Identify which cell holds the provided text, then report its (X, Y) central coordinate. 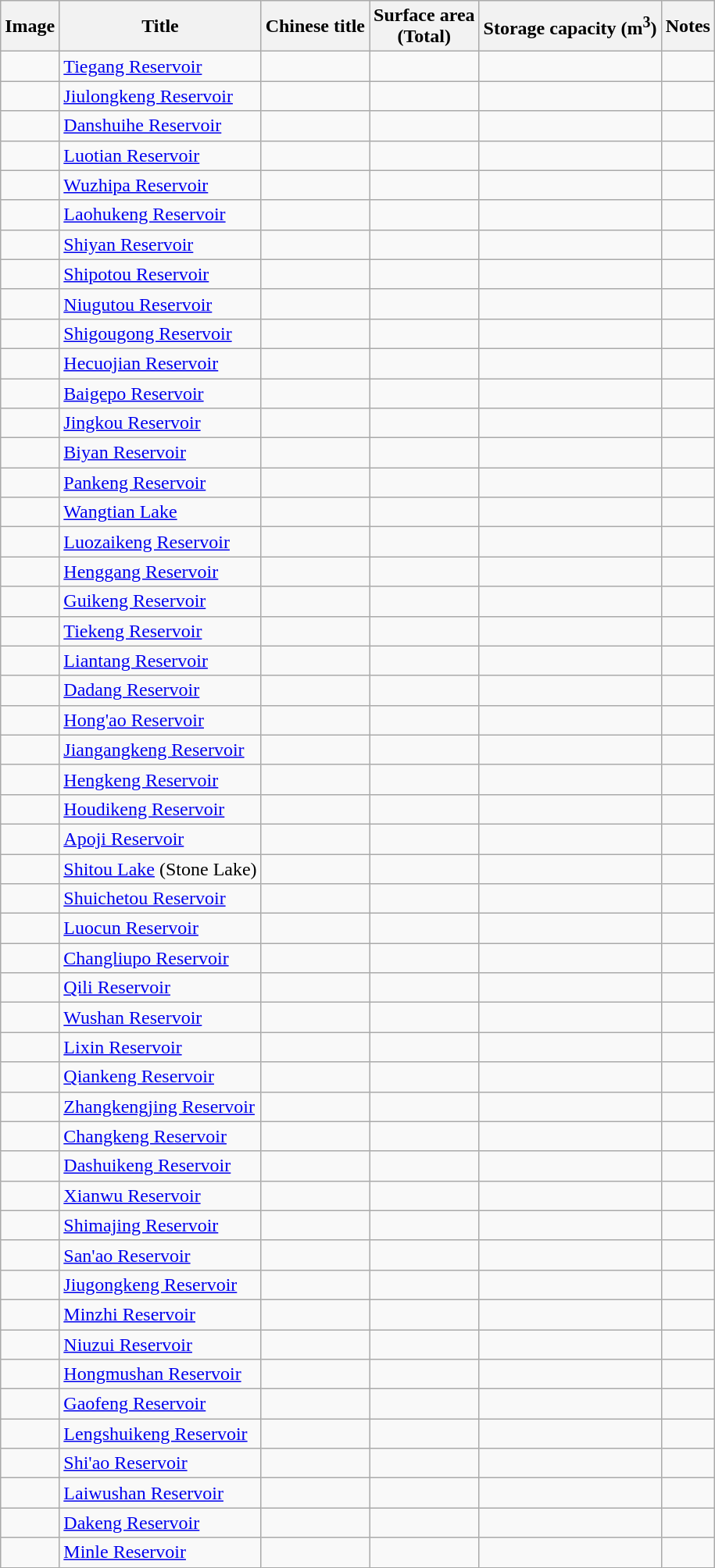
Niugutou Reservoir (160, 304)
Hong'ao Reservoir (160, 720)
Hongmushan Reservoir (160, 1374)
Jiugongkeng Reservoir (160, 1285)
Niuzui Reservoir (160, 1344)
Wuzhipa Reservoir (160, 185)
Dadang Reservoir (160, 690)
Biyan Reservoir (160, 453)
Guikeng Reservoir (160, 601)
Changliupo Reservoir (160, 958)
Pankeng Reservoir (160, 483)
Minzhi Reservoir (160, 1314)
Jingkou Reservoir (160, 423)
Laohukeng Reservoir (160, 215)
Shitou Lake (Stone Lake) (160, 869)
Laiwushan Reservoir (160, 1493)
Image (30, 27)
Shimajing Reservoir (160, 1225)
Title (160, 27)
Houdikeng Reservoir (160, 809)
San'ao Reservoir (160, 1255)
Chinese title (315, 27)
Liantang Reservoir (160, 661)
Luotian Reservoir (160, 155)
Danshuihe Reservoir (160, 126)
Apoji Reservoir (160, 839)
Surface area(Total) (424, 27)
Storage capacity (m3) (570, 27)
Hengkeng Reservoir (160, 779)
Minle Reservoir (160, 1552)
Qiankeng Reservoir (160, 1077)
Shipotou Reservoir (160, 274)
Zhangkengjing Reservoir (160, 1107)
Wushan Reservoir (160, 1017)
Shiyan Reservoir (160, 244)
Dashuikeng Reservoir (160, 1166)
Jiulongkeng Reservoir (160, 96)
Shuichetou Reservoir (160, 899)
Lixin Reservoir (160, 1047)
Lengshuikeng Reservoir (160, 1434)
Shigougong Reservoir (160, 333)
Changkeng Reservoir (160, 1136)
Shi'ao Reservoir (160, 1463)
Xianwu Reservoir (160, 1196)
Jiangangkeng Reservoir (160, 750)
Qili Reservoir (160, 988)
Tiekeng Reservoir (160, 631)
Tiegang Reservoir (160, 66)
Luozaikeng Reservoir (160, 542)
Wangtian Lake (160, 512)
Gaofeng Reservoir (160, 1404)
Luocun Reservoir (160, 928)
Dakeng Reservoir (160, 1523)
Baigepo Reservoir (160, 393)
Henggang Reservoir (160, 572)
Notes (688, 27)
Hecuojian Reservoir (160, 363)
